For the text-containing cell, return its midpoint in (x, y) coordinate format. 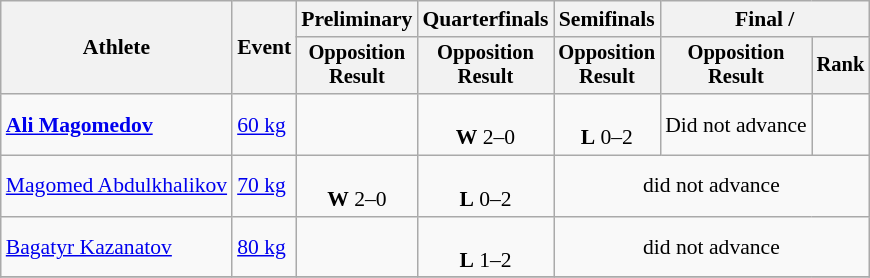
Athlete (116, 48)
Preliminary (356, 19)
Semifinals (608, 19)
Final / (764, 19)
Ali Magomedov (116, 124)
Magomed Abdulkhalikov (116, 186)
L 1–2 (485, 248)
Did not advance (736, 124)
Quarterfinals (485, 19)
80 kg (264, 248)
Bagatyr Kazanatov (116, 248)
70 kg (264, 186)
Rank (841, 66)
Event (264, 48)
60 kg (264, 124)
